Pinpoint the cell where the given text exists, returning its [X, Y] midpoint coordinate. 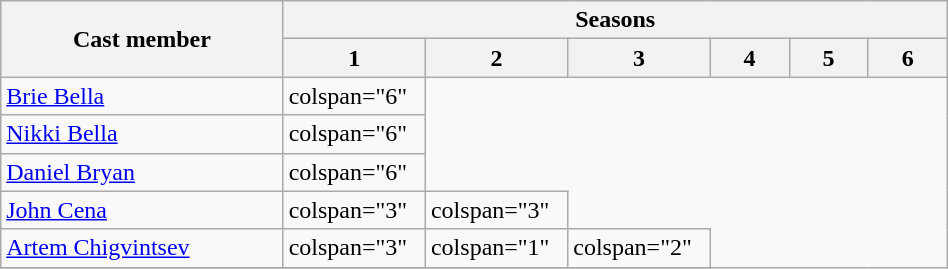
Seasons [615, 20]
5 [828, 58]
John Cena [142, 210]
1 [354, 58]
6 [908, 58]
3 [639, 58]
colspan="2" [639, 248]
4 [750, 58]
Artem Chigvintsev [142, 248]
colspan="1" [496, 248]
Cast member [142, 39]
Brie Bella [142, 96]
Nikki Bella [142, 134]
Daniel Bryan [142, 172]
2 [496, 58]
